Search for the cell housing the specified text and yield its [X, Y] center coordinate. 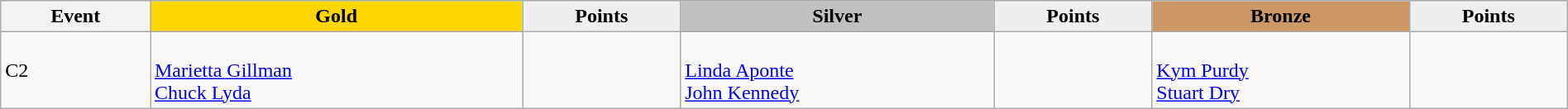
C2 [76, 70]
Silver [837, 17]
Bronze [1280, 17]
Kym PurdyStuart Dry [1280, 70]
Event [76, 17]
Gold [337, 17]
Marietta GillmanChuck Lyda [337, 70]
Linda AponteJohn Kennedy [837, 70]
